Capture the cell that displays the provided text and extract its (x, y) central coordinate. 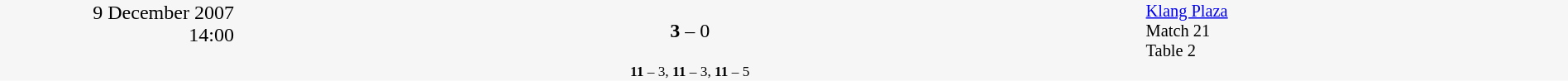
9 December 200714:00 (117, 40)
Klang PlazaMatch 21Table 2 (1356, 31)
3 – 0 (690, 31)
11 – 3, 11 – 3, 11 – 5 (690, 71)
